Determine the (x, y) coordinate at the center of the cell enclosing the given text.  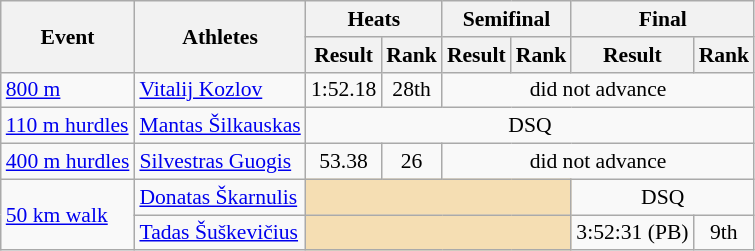
Mantas Šilkauskas (220, 126)
800 m (68, 90)
50 km walk (68, 214)
Athletes (220, 36)
Event (68, 36)
26 (412, 162)
3:52:31 (PB) (632, 233)
9th (724, 233)
Vitalij Kozlov (220, 90)
Semifinal (506, 19)
1:52.18 (344, 90)
28th (412, 90)
Donatas Škarnulis (220, 197)
Final (662, 19)
53.38 (344, 162)
Silvestras Guogis (220, 162)
Tadas Šuškevičius (220, 233)
400 m hurdles (68, 162)
110 m hurdles (68, 126)
Heats (374, 19)
